Capture the cell that displays the provided text and extract its [X, Y] central coordinate. 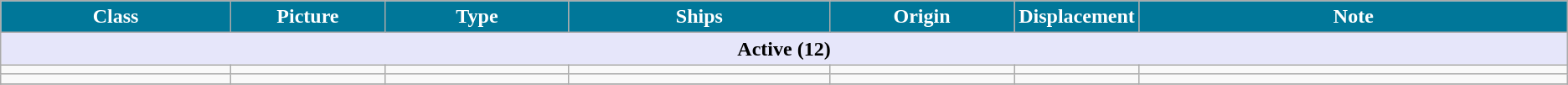
Class [116, 17]
Displacement [1077, 17]
Active (12) [784, 49]
Origin [921, 17]
Type [477, 17]
Note [1354, 17]
Ships [699, 17]
Picture [307, 17]
